Provide the (X, Y) coordinate of the cell's center where the given text is located.  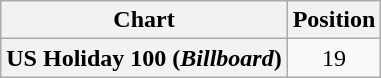
Position (334, 20)
US Holiday 100 (Billboard) (144, 58)
19 (334, 58)
Chart (144, 20)
